Search for the cell housing the specified text and yield its (X, Y) center coordinate. 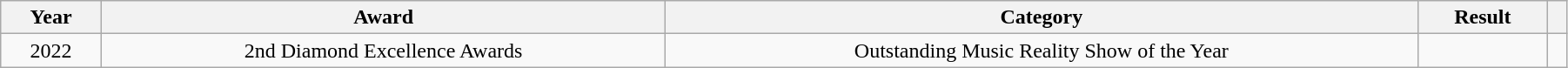
Year (51, 17)
Award (383, 17)
2022 (51, 51)
Outstanding Music Reality Show of the Year (1042, 51)
Category (1042, 17)
2nd Diamond Excellence Awards (383, 51)
Result (1483, 17)
